Identify which cell holds the provided text, then report its [X, Y] central coordinate. 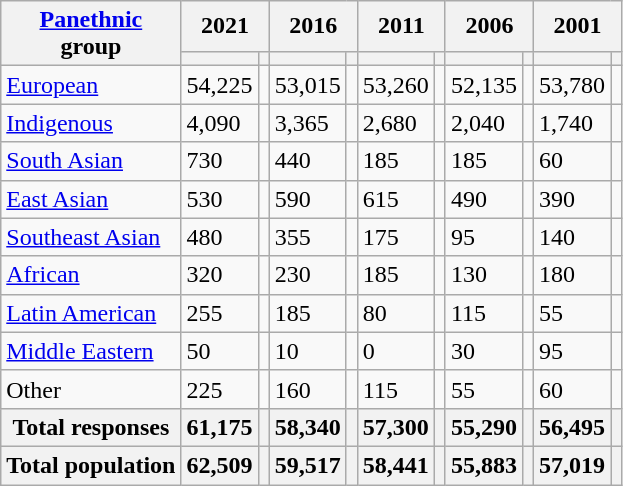
2016 [313, 26]
440 [308, 161]
2,040 [484, 123]
Other [91, 389]
61,175 [220, 427]
30 [484, 351]
55,883 [484, 465]
530 [220, 199]
Latin American [91, 313]
East Asian [91, 199]
490 [484, 199]
480 [220, 237]
Middle Eastern [91, 351]
230 [308, 275]
2006 [489, 26]
Southeast Asian [91, 237]
615 [396, 199]
2001 [578, 26]
355 [308, 237]
Indigenous [91, 123]
Panethnicgroup [91, 34]
52,135 [484, 85]
80 [396, 313]
730 [220, 161]
10 [308, 351]
African [91, 275]
62,509 [220, 465]
56,495 [572, 427]
Total responses [91, 427]
255 [220, 313]
53,015 [308, 85]
Total population [91, 465]
175 [396, 237]
140 [572, 237]
2,680 [396, 123]
53,780 [572, 85]
57,300 [396, 427]
53,260 [396, 85]
55,290 [484, 427]
4,090 [220, 123]
390 [572, 199]
0 [396, 351]
130 [484, 275]
590 [308, 199]
50 [220, 351]
180 [572, 275]
South Asian [91, 161]
58,441 [396, 465]
3,365 [308, 123]
58,340 [308, 427]
59,517 [308, 465]
54,225 [220, 85]
1,740 [572, 123]
2021 [225, 26]
European [91, 85]
2011 [401, 26]
320 [220, 275]
57,019 [572, 465]
160 [308, 389]
225 [220, 389]
